Search for the cell housing the specified text and yield its [X, Y] center coordinate. 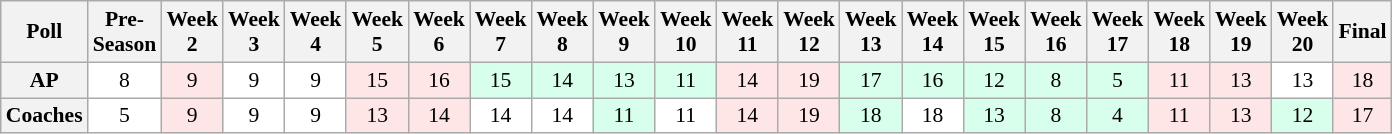
Week8 [562, 32]
Week11 [748, 32]
Week5 [377, 32]
Coaches [44, 116]
AP [44, 80]
Week3 [254, 32]
Poll [44, 32]
Week17 [1118, 32]
Week2 [192, 32]
Week13 [871, 32]
Week6 [439, 32]
Week12 [809, 32]
Week20 [1303, 32]
Week18 [1179, 32]
Pre-Season [125, 32]
Week14 [933, 32]
Week7 [501, 32]
Final [1362, 32]
Week19 [1241, 32]
Week15 [994, 32]
Week10 [686, 32]
Week4 [316, 32]
4 [1118, 116]
Week16 [1056, 32]
Week9 [624, 32]
